Find where the given text appears and provide that cell's center as (X, Y) coordinate. 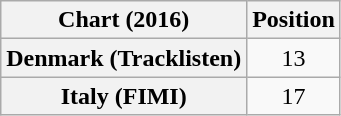
13 (294, 58)
Denmark (Tracklisten) (124, 58)
17 (294, 96)
Position (294, 20)
Italy (FIMI) (124, 96)
Chart (2016) (124, 20)
